Determine the [X, Y] coordinate at the center of the cell enclosing the given text.  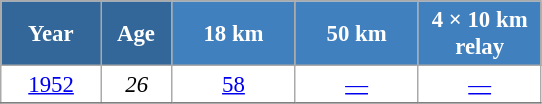
Age [136, 34]
Year [52, 34]
58 [234, 85]
50 km [356, 34]
26 [136, 85]
4 × 10 km relay [480, 34]
1952 [52, 85]
18 km [234, 34]
